Locate the cell with the specified text and output its (X, Y) center coordinate. 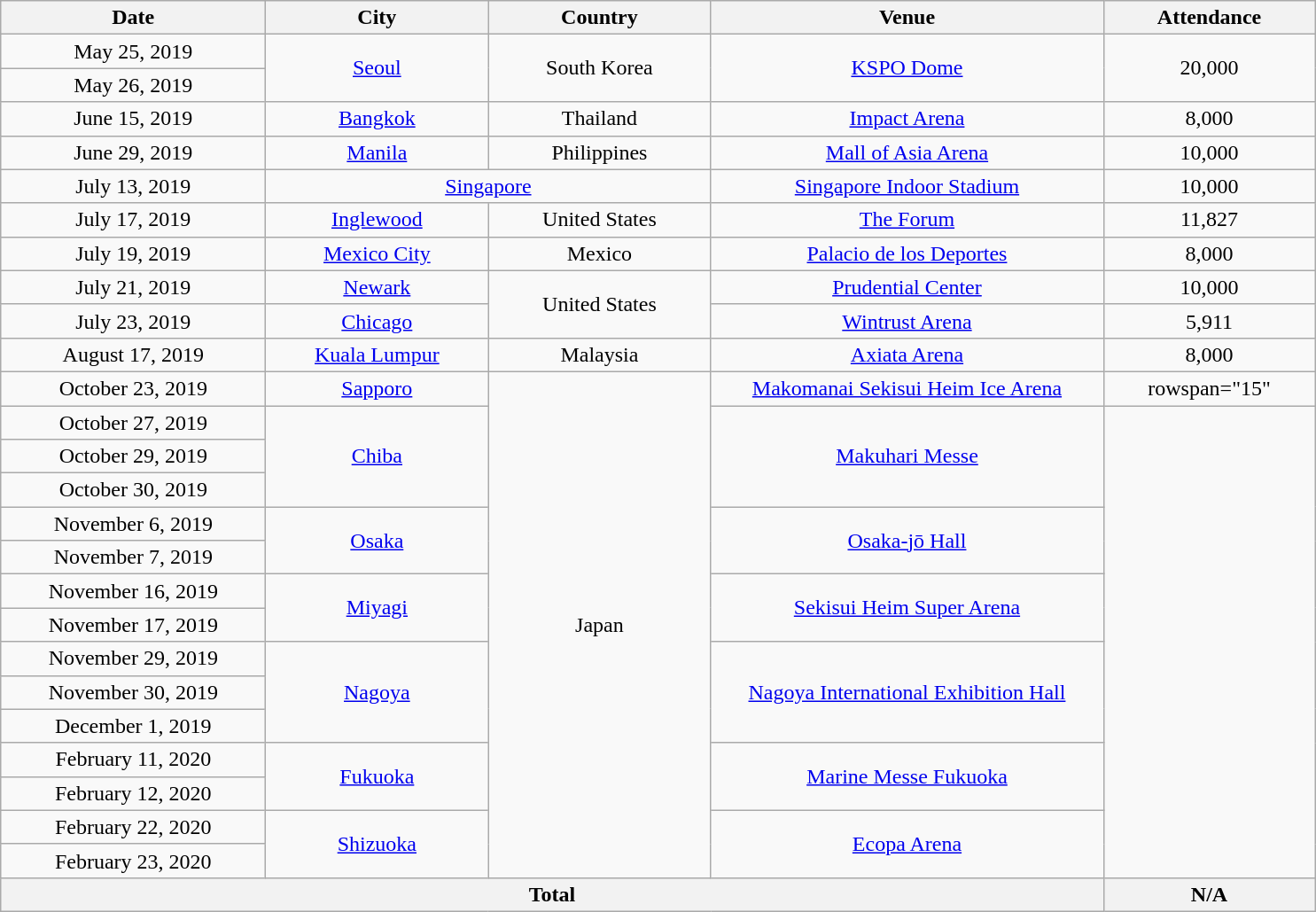
Chiba (378, 456)
Makuhari Messe (907, 456)
Mexico City (378, 253)
October 27, 2019 (133, 423)
November 30, 2019 (133, 692)
5,911 (1209, 321)
Seoul (378, 68)
City (378, 18)
February 11, 2020 (133, 760)
Japan (599, 624)
June 29, 2019 (133, 152)
Palacio de los Deportes (907, 253)
Nagoya International Exhibition Hall (907, 692)
Singapore Indoor Stadium (907, 186)
Venue (907, 18)
November 6, 2019 (133, 524)
Mexico (599, 253)
Impact Arena (907, 119)
Total (552, 894)
Manila (378, 152)
August 17, 2019 (133, 355)
November 29, 2019 (133, 659)
Country (599, 18)
Bangkok (378, 119)
July 21, 2019 (133, 287)
February 23, 2020 (133, 861)
Chicago (378, 321)
Marine Messe Fukuoka (907, 776)
N/A (1209, 894)
May 25, 2019 (133, 51)
Sekisui Heim Super Arena (907, 608)
Osaka (378, 541)
rowspan="15" (1209, 388)
Newark (378, 287)
November 16, 2019 (133, 591)
November 17, 2019 (133, 625)
February 12, 2020 (133, 793)
February 22, 2020 (133, 827)
Malaysia (599, 355)
Wintrust Arena (907, 321)
July 23, 2019 (133, 321)
KSPO Dome (907, 68)
October 30, 2019 (133, 490)
June 15, 2019 (133, 119)
May 26, 2019 (133, 85)
Prudential Center (907, 287)
20,000 (1209, 68)
December 1, 2019 (133, 726)
Mall of Asia Arena (907, 152)
Thailand (599, 119)
Kuala Lumpur (378, 355)
July 19, 2019 (133, 253)
Axiata Arena (907, 355)
South Korea (599, 68)
July 17, 2019 (133, 220)
Nagoya (378, 692)
Inglewood (378, 220)
The Forum (907, 220)
Miyagi (378, 608)
October 29, 2019 (133, 456)
Date (133, 18)
Makomanai Sekisui Heim Ice Arena (907, 388)
October 23, 2019 (133, 388)
November 7, 2019 (133, 557)
Philippines (599, 152)
Shizuoka (378, 844)
July 13, 2019 (133, 186)
Osaka-jō Hall (907, 541)
11,827 (1209, 220)
Sapporo (378, 388)
Ecopa Arena (907, 844)
Singapore (488, 186)
Fukuoka (378, 776)
Attendance (1209, 18)
